For the text-containing cell, return its midpoint in (X, Y) coordinate format. 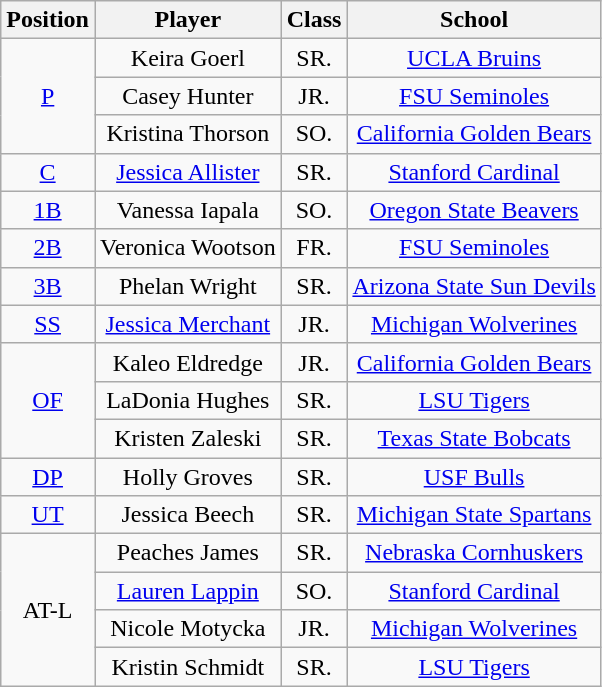
USF Bulls (474, 477)
Kaleo Eldredge (188, 362)
Kristin Schmidt (188, 667)
UT (48, 515)
P (48, 96)
Kristen Zaleski (188, 438)
Nebraska Cornhuskers (474, 553)
OF (48, 400)
FR. (314, 248)
Jessica Merchant (188, 324)
Vanessa Iapala (188, 210)
Kristina Thorson (188, 134)
Nicole Motycka (188, 629)
Jessica Allister (188, 172)
Arizona State Sun Devils (474, 286)
3B (48, 286)
Lauren Lappin (188, 591)
Player (188, 20)
DP (48, 477)
C (48, 172)
Holly Groves (188, 477)
Position (48, 20)
Class (314, 20)
UCLA Bruins (474, 58)
AT-L (48, 610)
LaDonia Hughes (188, 400)
2B (48, 248)
Oregon State Beavers (474, 210)
Jessica Beech (188, 515)
School (474, 20)
1B (48, 210)
Phelan Wright (188, 286)
Casey Hunter (188, 96)
Michigan State Spartans (474, 515)
SS (48, 324)
Peaches James (188, 553)
Veronica Wootson (188, 248)
Texas State Bobcats (474, 438)
Keira Goerl (188, 58)
